Pinpoint the cell where the given text exists, returning its [X, Y] midpoint coordinate. 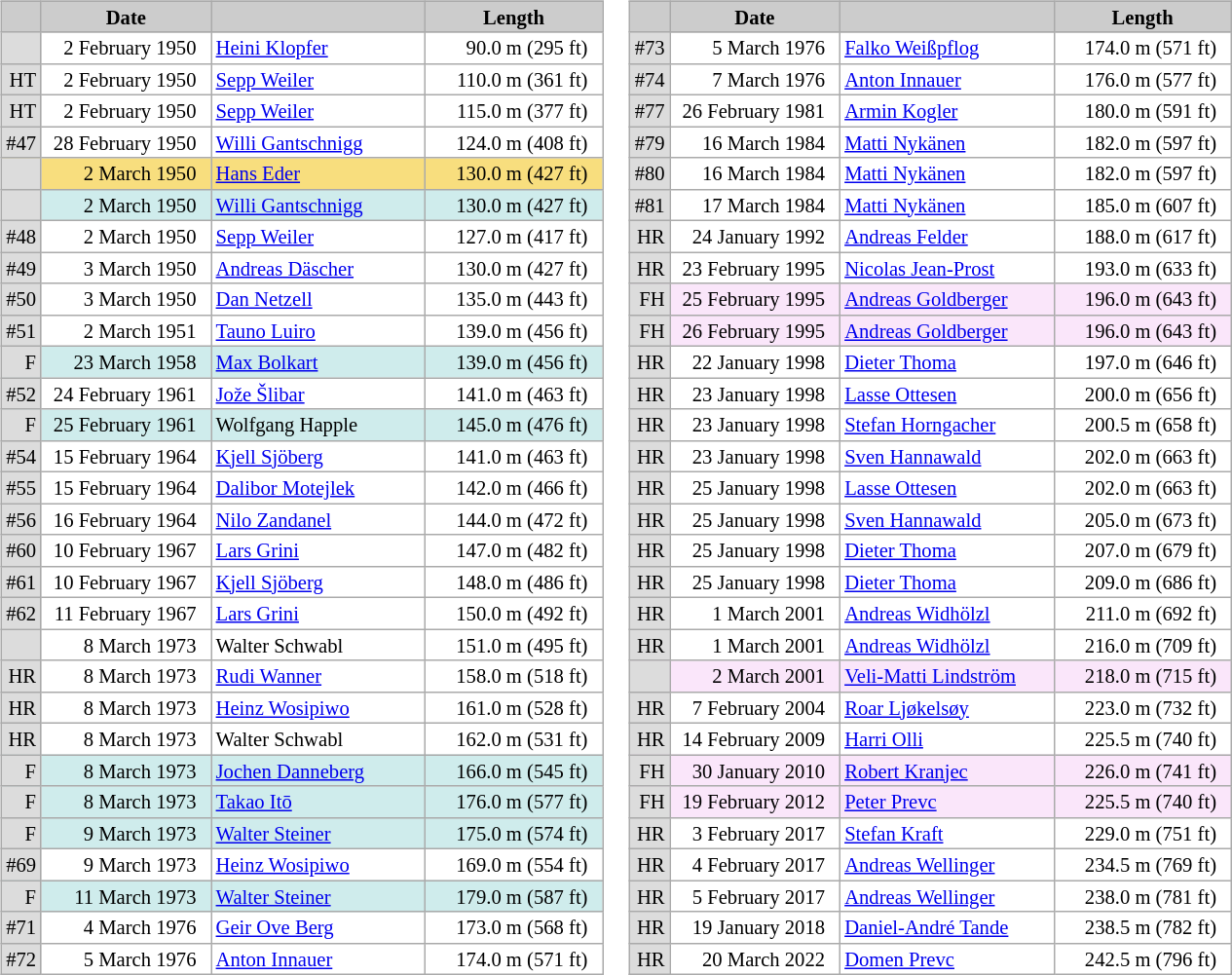
#47 [21, 142]
#79 [651, 142]
161.0 m (528 ft) [513, 707]
223.0 m (732 ft) [1142, 707]
14 February 2009 [756, 739]
Stefan Horngacher [947, 425]
#72 [21, 958]
11 February 1967 [127, 614]
#55 [21, 488]
Hans Eder [318, 173]
166.0 m (545 ft) [513, 770]
2 March 2001 [756, 676]
Jože Šlibar [318, 394]
226.0 m (741 ft) [1142, 770]
193.0 m (633 ft) [1142, 268]
5 February 2017 [756, 896]
Falko Weißpflog [947, 48]
216.0 m (709 ft) [1142, 645]
142.0 m (466 ft) [513, 488]
242.5 m (796 ft) [1142, 958]
4 February 2017 [756, 865]
Jochen Danneberg [318, 770]
173.0 m (568 ft) [513, 927]
Harri Olli [947, 739]
#73 [651, 48]
Daniel-André Tande [947, 927]
145.0 m (476 ft) [513, 425]
197.0 m (646 ft) [1142, 362]
238.0 m (781 ft) [1142, 896]
Roar Ljøkelsøy [947, 707]
2 March 1951 [127, 330]
#52 [21, 394]
#69 [21, 865]
#49 [21, 268]
24 February 1961 [127, 394]
169.0 m (554 ft) [513, 865]
#50 [21, 299]
Rudi Wanner [318, 676]
26 February 1981 [756, 111]
Andreas Felder [947, 237]
4 March 1976 [127, 927]
180.0 m (591 ft) [1142, 111]
124.0 m (408 ft) [513, 142]
Domen Prevc [947, 958]
185.0 m (607 ft) [1142, 205]
25 February 1995 [756, 299]
90.0 m (295 ft) [513, 48]
25 February 1961 [127, 425]
#48 [21, 237]
127.0 m (417 ft) [513, 237]
Takao Itō [318, 802]
20 March 2022 [756, 958]
Nicolas Jean-Prost [947, 268]
211.0 m (692 ft) [1142, 614]
#62 [21, 614]
188.0 m (617 ft) [1142, 237]
#74 [651, 79]
218.0 m (715 ft) [1142, 676]
Peter Prevc [947, 802]
Stefan Kraft [947, 833]
148.0 m (486 ft) [513, 581]
#61 [21, 581]
135.0 m (443 ft) [513, 299]
110.0 m (361 ft) [513, 79]
Veli-Matti Lindström [947, 676]
Heini Klopfer [318, 48]
200.0 m (656 ft) [1142, 394]
28 February 1950 [127, 142]
205.0 m (673 ft) [1142, 519]
24 January 1992 [756, 237]
#80 [651, 173]
#81 [651, 205]
Max Bolkart [318, 362]
Armin Kogler [947, 111]
115.0 m (377 ft) [513, 111]
144.0 m (472 ft) [513, 519]
#77 [651, 111]
Tauno Luiro [318, 330]
151.0 m (495 ft) [513, 645]
147.0 m (482 ft) [513, 550]
209.0 m (686 ft) [1142, 581]
200.5 m (658 ft) [1142, 425]
23 March 1958 [127, 362]
7 March 1976 [756, 79]
7 February 2004 [756, 707]
23 February 1995 [756, 268]
Wolfgang Happle [318, 425]
158.0 m (518 ft) [513, 676]
229.0 m (751 ft) [1142, 833]
#71 [21, 927]
#51 [21, 330]
Dan Netzell [318, 299]
207.0 m (679 ft) [1142, 550]
19 February 2012 [756, 802]
#60 [21, 550]
16 February 1964 [127, 519]
#54 [21, 456]
30 January 2010 [756, 770]
Andreas Däscher [318, 268]
3 February 2017 [756, 833]
238.5 m (782 ft) [1142, 927]
17 March 1984 [756, 205]
Dalibor Motejlek [318, 488]
175.0 m (574 ft) [513, 833]
26 February 1995 [756, 330]
#56 [21, 519]
19 January 2018 [756, 927]
Robert Kranjec [947, 770]
162.0 m (531 ft) [513, 739]
22 January 1998 [756, 362]
Nilo Zandanel [318, 519]
11 March 1973 [127, 896]
179.0 m (587 ft) [513, 896]
234.5 m (769 ft) [1142, 865]
Geir Ove Berg [318, 927]
150.0 m (492 ft) [513, 614]
